For the text-containing cell, return its midpoint in (X, Y) coordinate format. 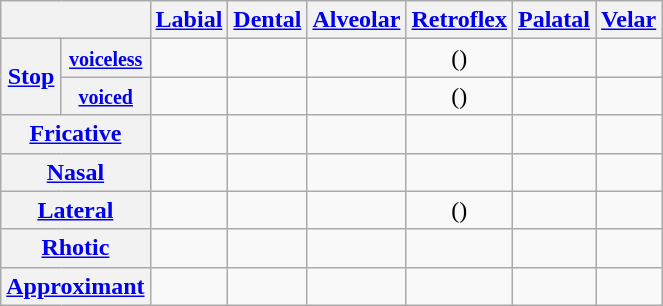
voiceless (106, 58)
Lateral (76, 210)
Labial (189, 20)
voiced (106, 96)
Dental (268, 20)
Retroflex (460, 20)
Nasal (76, 172)
Fricative (76, 134)
Stop (32, 77)
Palatal (554, 20)
Alveolar (356, 20)
Velar (629, 20)
Approximant (76, 286)
Rhotic (76, 248)
